Return (X, Y) of the center of cell containing provided text 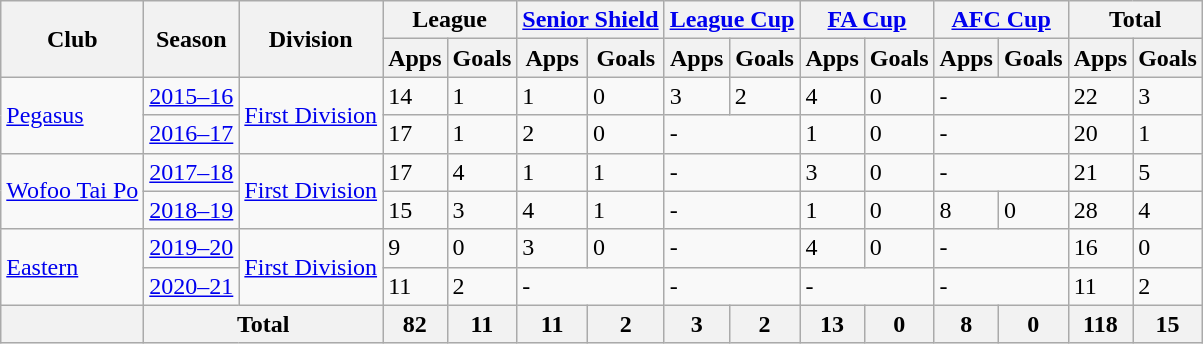
2015–16 (192, 96)
Pegasus (72, 115)
20 (1100, 134)
League (450, 20)
AFC Cup (1001, 20)
22 (1100, 96)
13 (832, 324)
League Cup (732, 20)
Wofoo Tai Po (72, 191)
82 (415, 324)
9 (415, 248)
2020–21 (192, 286)
Senior Shield (590, 20)
2018–19 (192, 210)
2017–18 (192, 172)
Eastern (72, 267)
Club (72, 39)
FA Cup (867, 20)
2019–20 (192, 248)
2016–17 (192, 134)
16 (1100, 248)
14 (415, 96)
118 (1100, 324)
Division (311, 39)
5 (1168, 172)
28 (1100, 210)
21 (1100, 172)
Season (192, 39)
